Locate the cell with the specified text and output its [X, Y] center coordinate. 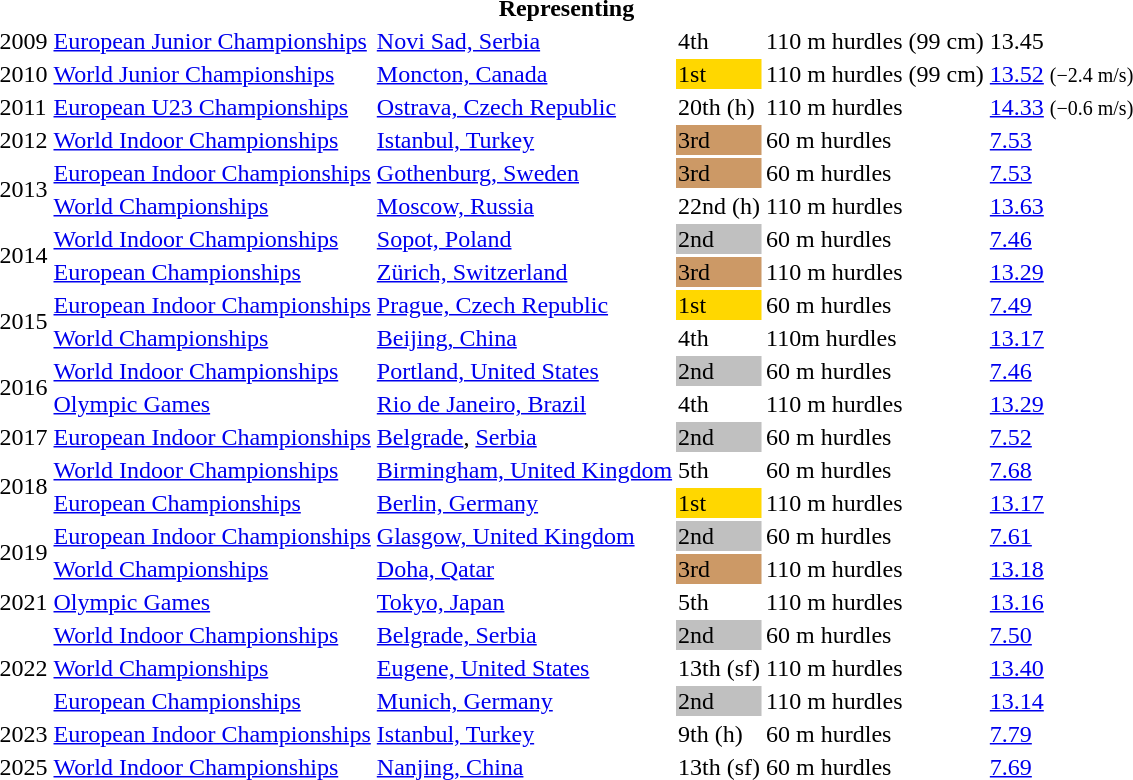
13th (sf) [720, 668]
Portland, United States [524, 371]
European U23 Championships [212, 107]
Sopot, Poland [524, 239]
Tokyo, Japan [524, 602]
Munich, Germany [524, 701]
Novi Sad, Serbia [524, 41]
Doha, Qatar [524, 569]
Rio de Janeiro, Brazil [524, 404]
Gothenburg, Sweden [524, 173]
22nd (h) [720, 206]
110m hurdles [876, 338]
Moscow, Russia [524, 206]
World Junior Championships [212, 74]
Prague, Czech Republic [524, 305]
Birmingham, United Kingdom [524, 470]
Ostrava, Czech Republic [524, 107]
Beijing, China [524, 338]
European Junior Championships [212, 41]
Eugene, United States [524, 668]
20th (h) [720, 107]
Moncton, Canada [524, 74]
9th (h) [720, 734]
Glasgow, United Kingdom [524, 536]
Zürich, Switzerland [524, 272]
Berlin, Germany [524, 503]
